Capture the cell that displays the provided text and extract its [X, Y] central coordinate. 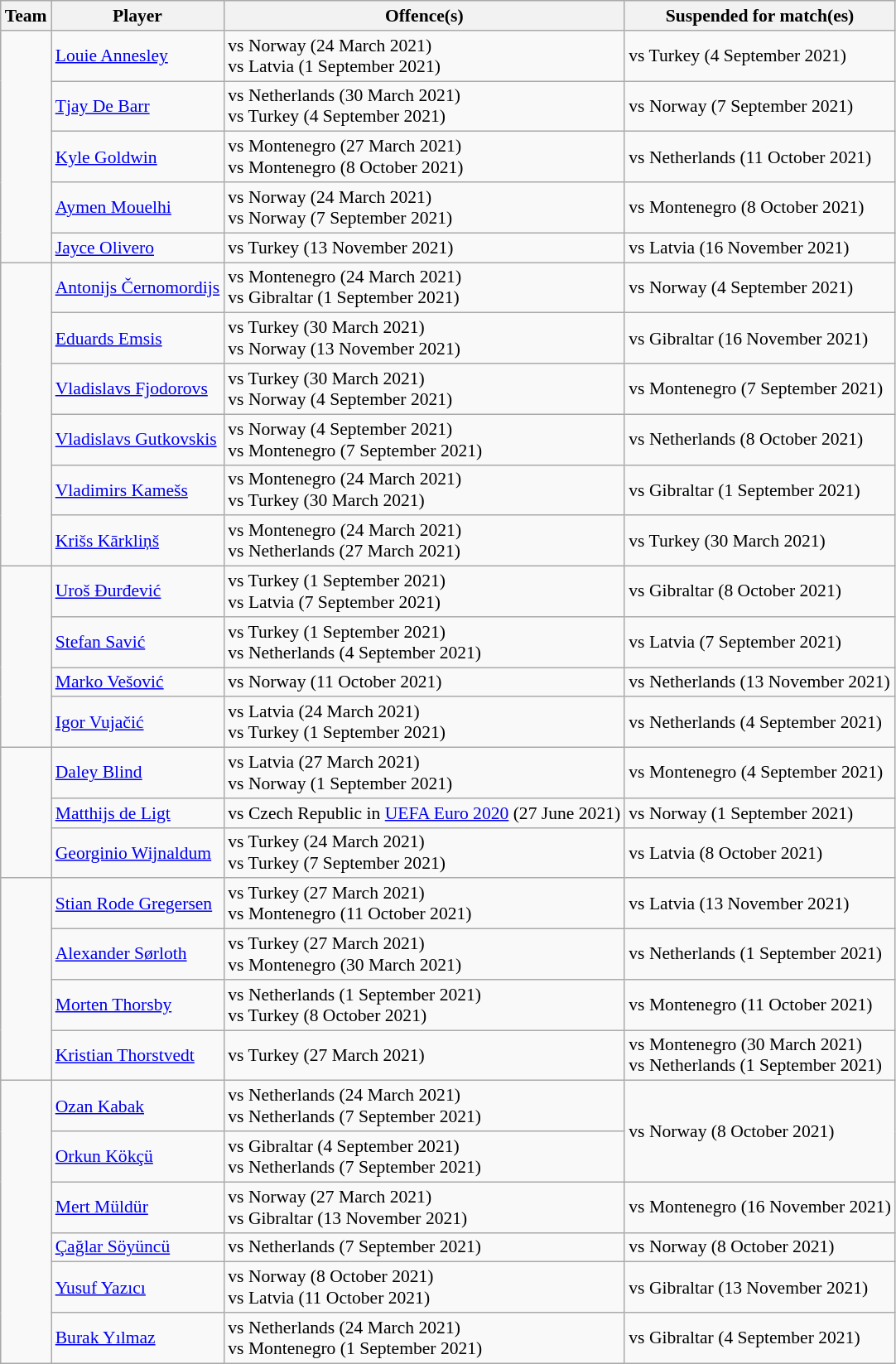
vs Netherlands (8 October 2021) [760, 439]
vs Norway (27 March 2021) vs Gibraltar (13 November 2021) [424, 1207]
Çağlar Söyüncü [137, 1247]
Ozan Kabak [137, 1106]
vs Latvia (16 November 2021) [760, 248]
Antonijs Černomordijs [137, 288]
vs Montenegro (8 October 2021) [760, 207]
vs Gibraltar (16 November 2021) [760, 338]
Uroš Đurđević [137, 591]
vs Turkey (27 March 2021) [424, 1055]
vs Turkey (30 March 2021) [760, 542]
vs Netherlands (13 November 2021) [760, 682]
vs Netherlands (4 September 2021) [760, 722]
vs Norway (8 October 2021) vs Latvia (11 October 2021) [424, 1287]
vs Norway (24 March 2021) vs Latvia (1 September 2021) [424, 56]
vs Turkey (1 September 2021) vs Netherlands (4 September 2021) [424, 643]
vs Gibraltar (8 October 2021) [760, 591]
vs Turkey (27 March 2021) vs Montenegro (11 October 2021) [424, 904]
vs Norway (4 September 2021) vs Montenegro (7 September 2021) [424, 439]
Suspended for match(es) [760, 16]
vs Turkey (30 March 2021) vs Norway (13 November 2021) [424, 338]
Vladimirs Kamešs [137, 490]
vs Gibraltar (4 September 2021) [760, 1338]
vs Netherlands (24 March 2021) vs Netherlands (7 September 2021) [424, 1106]
Stian Rode Gregersen [137, 904]
vs Netherlands (30 March 2021) vs Turkey (4 September 2021) [424, 106]
vs Norway (11 October 2021) [424, 682]
vs Turkey (1 September 2021) vs Latvia (7 September 2021) [424, 591]
vs Latvia (7 September 2021) [760, 643]
vs Montenegro (24 March 2021) vs Netherlands (27 March 2021) [424, 542]
vs Turkey (13 November 2021) [424, 248]
vs Montenegro (4 September 2021) [760, 774]
Eduards Emsis [137, 338]
vs Netherlands (1 September 2021) [760, 954]
vs Latvia (13 November 2021) [760, 904]
Louie Annesley [137, 56]
vs Latvia (24 March 2021) vs Turkey (1 September 2021) [424, 722]
Player [137, 16]
Kyle Goldwin [137, 157]
Morten Thorsby [137, 1005]
Kristian Thorstvedt [137, 1055]
Igor Vujačić [137, 722]
Orkun Kökçü [137, 1156]
Aymen Mouelhi [137, 207]
Mert Müldür [137, 1207]
vs Netherlands (24 March 2021) vs Montenegro (1 September 2021) [424, 1338]
Georginio Wijnaldum [137, 853]
vs Turkey (4 September 2021) [760, 56]
Vladislavs Gutkovskis [137, 439]
vs Turkey (30 March 2021) vs Norway (4 September 2021) [424, 389]
Tjay De Barr [137, 106]
Matthijs de Ligt [137, 813]
Offence(s) [424, 16]
Marko Vešović [137, 682]
vs Montenegro (16 November 2021) [760, 1207]
vs Norway (24 March 2021) vs Norway (7 September 2021) [424, 207]
vs Czech Republic in UEFA Euro 2020 (27 June 2021) [424, 813]
vs Latvia (27 March 2021) vs Norway (1 September 2021) [424, 774]
vs Montenegro (24 March 2021) vs Gibraltar (1 September 2021) [424, 288]
vs Norway (7 September 2021) [760, 106]
vs Turkey (24 March 2021) vs Turkey (7 September 2021) [424, 853]
vs Montenegro (7 September 2021) [760, 389]
Stefan Savić [137, 643]
vs Latvia (8 October 2021) [760, 853]
vs Netherlands (1 September 2021) vs Turkey (8 October 2021) [424, 1005]
vs Netherlands (11 October 2021) [760, 157]
Yusuf Yazıcı [137, 1287]
Jayce Olivero [137, 248]
vs Netherlands (7 September 2021) [424, 1247]
Alexander Sørloth [137, 954]
vs Montenegro (11 October 2021) [760, 1005]
vs Turkey (27 March 2021) vs Montenegro (30 March 2021) [424, 954]
vs Gibraltar (1 September 2021) [760, 490]
vs Gibraltar (13 November 2021) [760, 1287]
vs Norway (4 September 2021) [760, 288]
Krišs Kārkliņš [137, 542]
Burak Yılmaz [137, 1338]
Team [26, 16]
vs Montenegro (27 March 2021) vs Montenegro (8 October 2021) [424, 157]
Daley Blind [137, 774]
vs Montenegro (24 March 2021) vs Turkey (30 March 2021) [424, 490]
vs Norway (1 September 2021) [760, 813]
vs Montenegro (30 March 2021)vs Netherlands (1 September 2021) [760, 1055]
vs Gibraltar (4 September 2021) vs Netherlands (7 September 2021) [424, 1156]
Vladislavs Fjodorovs [137, 389]
